Pinpoint the cell where the given text exists, returning its (x, y) midpoint coordinate. 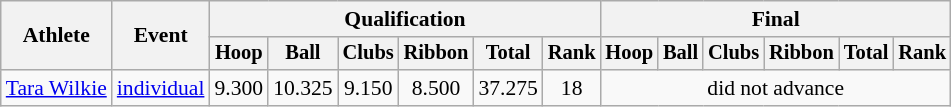
9.150 (368, 88)
9.300 (238, 88)
Event (161, 36)
18 (572, 88)
Tara Wilkie (56, 88)
10.325 (302, 88)
Qualification (404, 19)
Final (775, 19)
8.500 (436, 88)
did not advance (775, 88)
37.275 (508, 88)
individual (161, 88)
Athlete (56, 36)
